Provide the [x, y] coordinate of the cell's center where the given text is located.  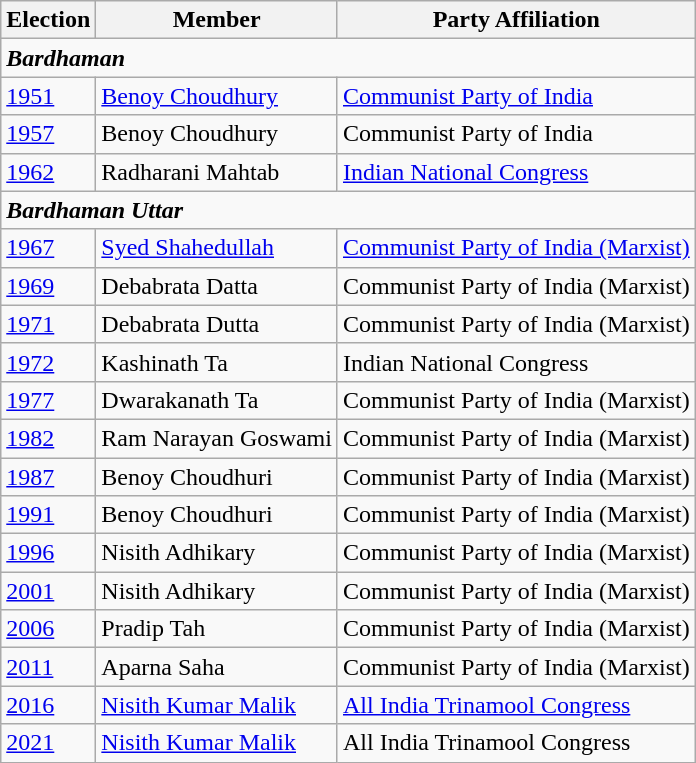
1991 [48, 515]
1982 [48, 438]
1957 [48, 134]
2016 [48, 705]
1972 [48, 362]
1996 [48, 553]
2006 [48, 629]
1977 [48, 400]
2011 [48, 667]
Kashinath Ta [217, 362]
1987 [48, 477]
Ram Narayan Goswami [217, 438]
Dwarakanath Ta [217, 400]
Aparna Saha [217, 667]
1962 [48, 172]
1951 [48, 96]
2021 [48, 743]
Syed Shahedullah [217, 248]
2001 [48, 591]
Party Affiliation [516, 20]
Debabrata Datta [217, 286]
Radharani Mahtab [217, 172]
Member [217, 20]
Bardhaman [348, 58]
1967 [48, 248]
1969 [48, 286]
Debabrata Dutta [217, 324]
1971 [48, 324]
Pradip Tah [217, 629]
Election [48, 20]
Bardhaman Uttar [348, 210]
